From the cell containing the given text, extract its center point as [X, Y] coordinate. 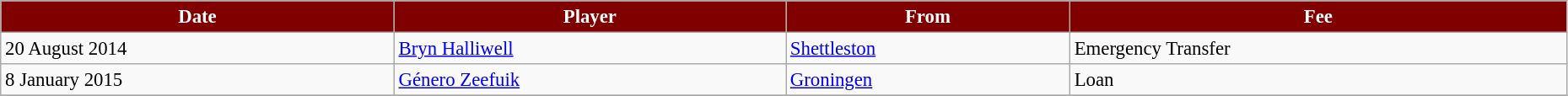
20 August 2014 [197, 49]
Bryn Halliwell [590, 49]
Fee [1317, 17]
Date [197, 17]
Loan [1317, 80]
From [928, 17]
Emergency Transfer [1317, 49]
Género Zeefuik [590, 80]
Shettleston [928, 49]
Player [590, 17]
8 January 2015 [197, 80]
Groningen [928, 80]
